Scan for the cell matching the given text and deliver its [x, y] coordinate at center. 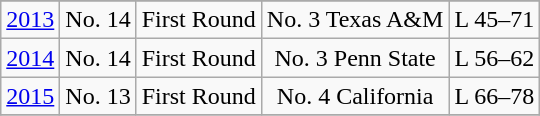
2014 [30, 58]
L 66–78 [494, 96]
No. 4 California [355, 96]
No. 3 Texas A&M [355, 20]
No. 3 Penn State [355, 58]
L 45–71 [494, 20]
No. 13 [98, 96]
L 56–62 [494, 58]
2013 [30, 20]
2015 [30, 96]
